Output the (x, y) coordinate of the center of the cell containing the given text.  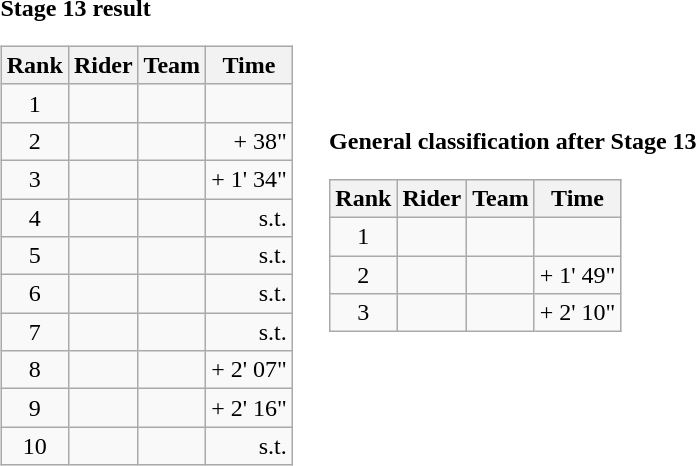
5 (34, 256)
4 (34, 217)
+ 1' 34" (250, 179)
+ 2' 16" (250, 408)
6 (34, 294)
8 (34, 370)
10 (34, 446)
+ 1' 49" (578, 275)
7 (34, 332)
+ 38" (250, 141)
9 (34, 408)
+ 2' 07" (250, 370)
+ 2' 10" (578, 313)
